Return the [X, Y] coordinate for the center point of the cell that contains the specified text.  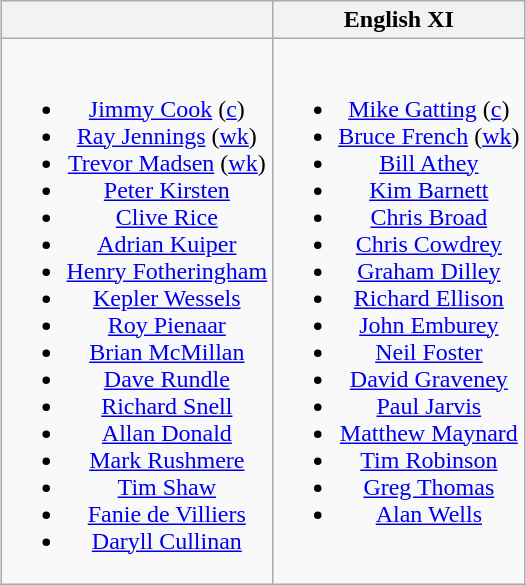
English XI [399, 20]
